Extract the [X, Y] coordinate from the center of the cell holding the provided text.  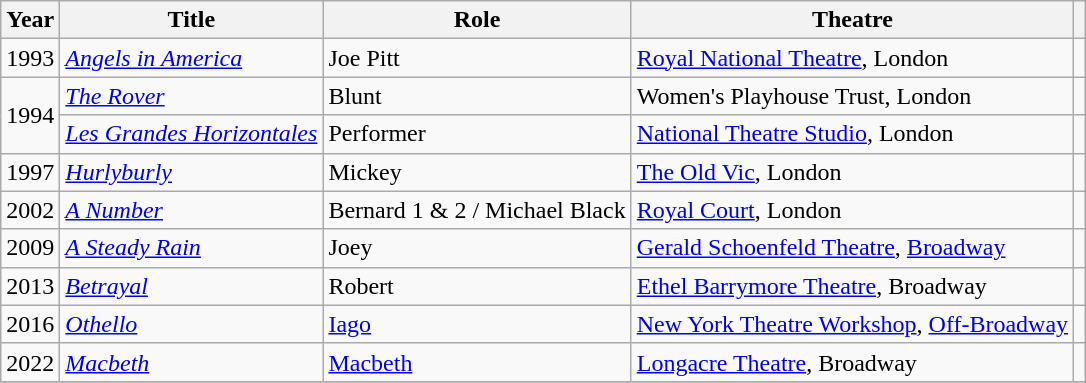
Title [192, 20]
Joey [477, 248]
Ethel Barrymore Theatre, Broadway [852, 286]
Year [30, 20]
Hurlyburly [192, 172]
Gerald Schoenfeld Theatre, Broadway [852, 248]
Iago [477, 324]
Les Grandes Horizontales [192, 134]
Bernard 1 & 2 / Michael Black [477, 210]
Role [477, 20]
1997 [30, 172]
New York Theatre Workshop, Off-Broadway [852, 324]
A Steady Rain [192, 248]
2022 [30, 362]
Robert [477, 286]
Women's Playhouse Trust, London [852, 96]
Longacre Theatre, Broadway [852, 362]
Angels in America [192, 58]
Blunt [477, 96]
Joe Pitt [477, 58]
Royal Court, London [852, 210]
Performer [477, 134]
The Rover [192, 96]
A Number [192, 210]
Royal National Theatre, London [852, 58]
2002 [30, 210]
2009 [30, 248]
Othello [192, 324]
2013 [30, 286]
Theatre [852, 20]
2016 [30, 324]
1993 [30, 58]
National Theatre Studio, London [852, 134]
The Old Vic, London [852, 172]
Mickey [477, 172]
Betrayal [192, 286]
1994 [30, 115]
